Find where the given text appears and provide that cell's center as (x, y) coordinate. 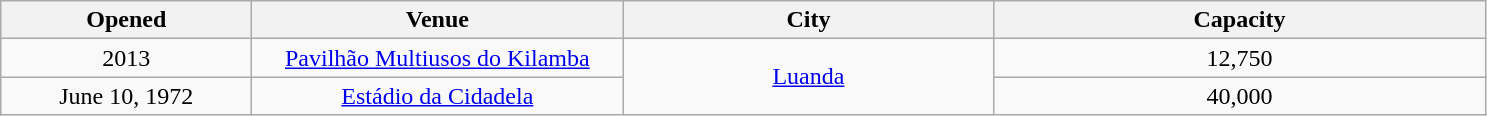
40,000 (1240, 96)
Capacity (1240, 20)
2013 (126, 58)
Pavilhão Multiusos do Kilamba (438, 58)
Luanda (808, 77)
12,750 (1240, 58)
June 10, 1972 (126, 96)
Estádio da Cidadela (438, 96)
Venue (438, 20)
Opened (126, 20)
City (808, 20)
